Return [x, y] of the center of cell containing provided text 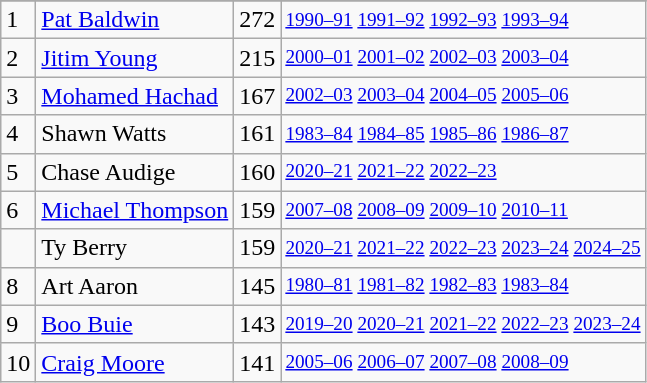
Chase Audige [135, 172]
1980–81 1981–82 1982–83 1983–84 [463, 286]
141 [258, 362]
Jitim Young [135, 58]
3 [18, 96]
2020–21 2021–22 2022–23 2023–24 2024–25 [463, 248]
Art Aaron [135, 286]
143 [258, 324]
2 [18, 58]
Mohamed Hachad [135, 96]
2000–01 2001–02 2002–03 2003–04 [463, 58]
6 [18, 210]
167 [258, 96]
160 [258, 172]
Boo Buie [135, 324]
Shawn Watts [135, 134]
2002–03 2003–04 2004–05 2005–06 [463, 96]
4 [18, 134]
5 [18, 172]
1 [18, 20]
2005–06 2006–07 2007–08 2008–09 [463, 362]
272 [258, 20]
1990–91 1991–92 1992–93 1993–94 [463, 20]
8 [18, 286]
Craig Moore [135, 362]
Michael Thompson [135, 210]
9 [18, 324]
2020–21 2021–22 2022–23 [463, 172]
2007–08 2008–09 2009–10 2010–11 [463, 210]
Pat Baldwin [135, 20]
1983–84 1984–85 1985–86 1986–87 [463, 134]
215 [258, 58]
161 [258, 134]
2019–20 2020–21 2021–22 2022–23 2023–24 [463, 324]
145 [258, 286]
10 [18, 362]
Ty Berry [135, 248]
